Identify which cell holds the provided text, then report its [x, y] central coordinate. 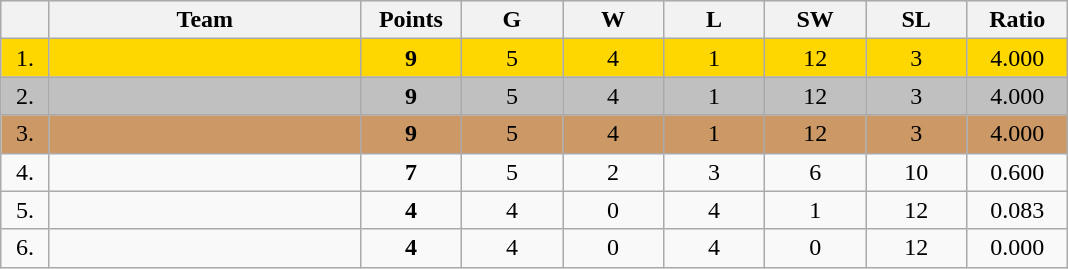
0.000 [1018, 248]
10 [916, 172]
4. [26, 172]
2 [612, 172]
Ratio [1018, 20]
L [714, 20]
5. [26, 210]
Team [204, 20]
6. [26, 248]
SL [916, 20]
Points [410, 20]
0.600 [1018, 172]
7 [410, 172]
0.083 [1018, 210]
SW [816, 20]
1. [26, 58]
6 [816, 172]
2. [26, 96]
W [612, 20]
3. [26, 134]
G [512, 20]
